Extract the [x, y] coordinate from the center of the cell holding the provided text.  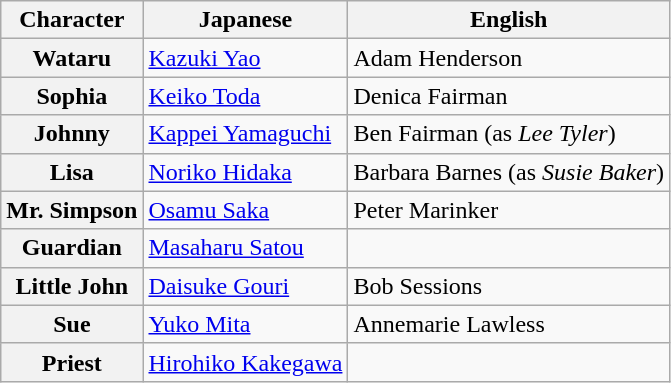
Kappei Yamaguchi [246, 134]
Keiko Toda [246, 96]
Japanese [246, 20]
Noriko Hidaka [246, 172]
Osamu Saka [246, 210]
Character [72, 20]
Annemarie Lawless [509, 324]
Sophia [72, 96]
Denica Fairman [509, 96]
Hirohiko Kakegawa [246, 362]
Guardian [72, 248]
Priest [72, 362]
Daisuke Gouri [246, 286]
Bob Sessions [509, 286]
Adam Henderson [509, 58]
English [509, 20]
Lisa [72, 172]
Yuko Mita [246, 324]
Peter Marinker [509, 210]
Johnny [72, 134]
Barbara Barnes (as Susie Baker) [509, 172]
Masaharu Satou [246, 248]
Ben Fairman (as Lee Tyler) [509, 134]
Wataru [72, 58]
Little John [72, 286]
Mr. Simpson [72, 210]
Sue [72, 324]
Kazuki Yao [246, 58]
